Return the [X, Y] coordinate for the center point of the cell that contains the specified text.  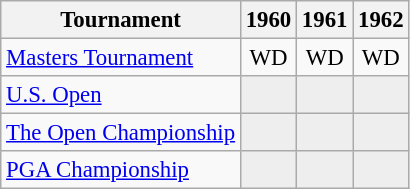
Masters Tournament [121, 58]
PGA Championship [121, 170]
The Open Championship [121, 133]
1962 [381, 20]
1960 [268, 20]
U.S. Open [121, 95]
Tournament [121, 20]
1961 [325, 20]
